Return the (x, y) coordinate for the center point of the cell that contains the specified text.  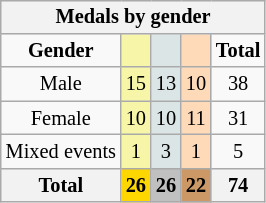
11 (196, 118)
15 (136, 84)
Mixed events (61, 152)
Male (61, 84)
3 (166, 152)
Gender (61, 51)
74 (238, 185)
Medals by gender (133, 17)
38 (238, 84)
22 (196, 185)
31 (238, 118)
Female (61, 118)
5 (238, 152)
13 (166, 84)
